Return the (x, y) coordinate for the center point of the cell that contains the specified text.  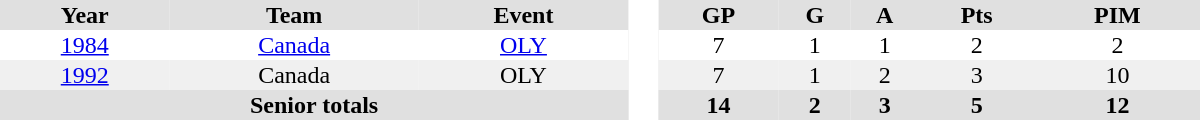
14 (718, 105)
5 (976, 105)
A (885, 15)
12 (1118, 105)
Senior totals (314, 105)
GP (718, 15)
10 (1118, 75)
PIM (1118, 15)
G (815, 15)
1984 (85, 45)
Year (85, 15)
Event (524, 15)
Team (294, 15)
Pts (976, 15)
1992 (85, 75)
